Determine the (x, y) coordinate at the center of the cell enclosing the given text.  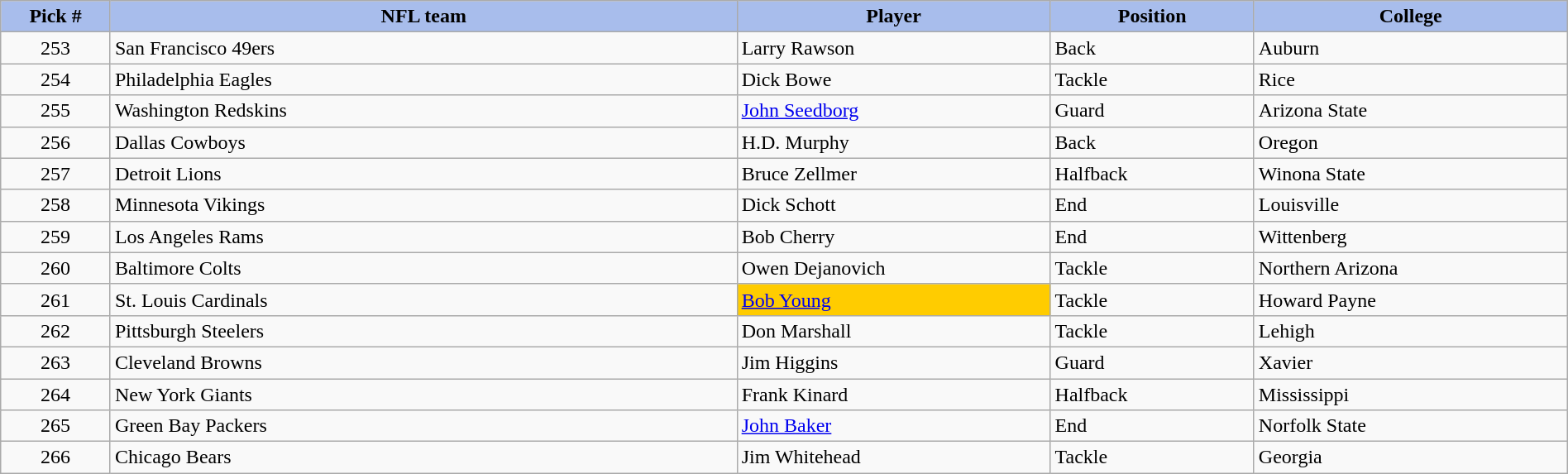
Northern Arizona (1411, 268)
College (1411, 17)
256 (56, 142)
Position (1152, 17)
Dallas Cowboys (423, 142)
Baltimore Colts (423, 268)
Arizona State (1411, 111)
253 (56, 48)
Philadelphia Eagles (423, 79)
Auburn (1411, 48)
Larry Rawson (893, 48)
265 (56, 426)
Pittsburgh Steelers (423, 331)
260 (56, 268)
St. Louis Cardinals (423, 299)
259 (56, 237)
Xavier (1411, 362)
Minnesota Vikings (423, 205)
Dick Schott (893, 205)
Owen Dejanovich (893, 268)
Louisville (1411, 205)
John Baker (893, 426)
Don Marshall (893, 331)
Winona State (1411, 174)
New York Giants (423, 395)
Mississippi (1411, 395)
Howard Payne (1411, 299)
San Francisco 49ers (423, 48)
Bob Cherry (893, 237)
John Seedborg (893, 111)
H.D. Murphy (893, 142)
258 (56, 205)
Frank Kinard (893, 395)
266 (56, 457)
257 (56, 174)
264 (56, 395)
261 (56, 299)
Chicago Bears (423, 457)
255 (56, 111)
Cleveland Browns (423, 362)
NFL team (423, 17)
262 (56, 331)
Detroit Lions (423, 174)
Norfolk State (1411, 426)
Jim Higgins (893, 362)
Bruce Zellmer (893, 174)
Washington Redskins (423, 111)
254 (56, 79)
Pick # (56, 17)
Wittenberg (1411, 237)
263 (56, 362)
Los Angeles Rams (423, 237)
Player (893, 17)
Oregon (1411, 142)
Lehigh (1411, 331)
Bob Young (893, 299)
Jim Whitehead (893, 457)
Georgia (1411, 457)
Green Bay Packers (423, 426)
Rice (1411, 79)
Dick Bowe (893, 79)
